Output the (x, y) coordinate of the center of the cell containing the given text.  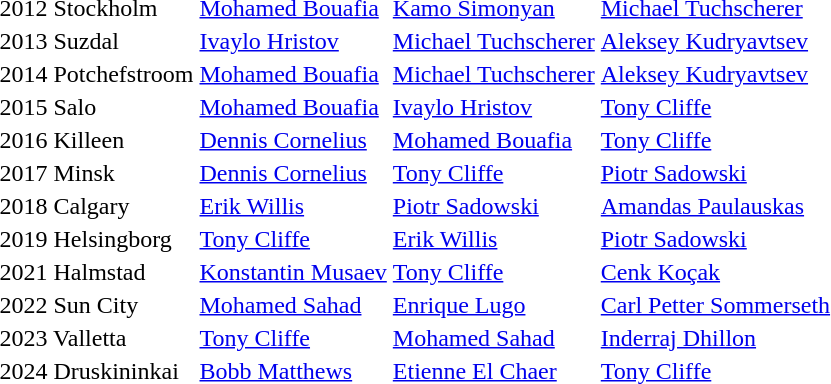
Inderraj Dhillon (715, 338)
Cenk Koçak (715, 272)
Amandas Paulauskas (715, 206)
Enrique Lugo (494, 305)
Konstantin Musaev (293, 272)
Carl Petter Sommerseth (715, 305)
